Identify which cell holds the provided text, then report its (x, y) central coordinate. 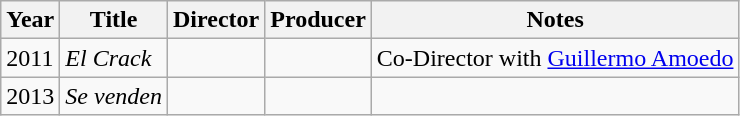
Year (30, 20)
Producer (318, 20)
Co-Director with Guillermo Amoedo (555, 58)
El Crack (114, 58)
2011 (30, 58)
2013 (30, 96)
Title (114, 20)
Director (216, 20)
Notes (555, 20)
Se venden (114, 96)
